From the cell containing the given text, extract its center point as [X, Y] coordinate. 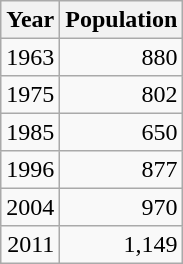
970 [122, 206]
1,149 [122, 244]
880 [122, 56]
650 [122, 132]
1996 [30, 170]
1975 [30, 94]
1963 [30, 56]
Year [30, 20]
Population [122, 20]
1985 [30, 132]
2011 [30, 244]
2004 [30, 206]
802 [122, 94]
877 [122, 170]
